Identify which cell holds the provided text, then report its (X, Y) central coordinate. 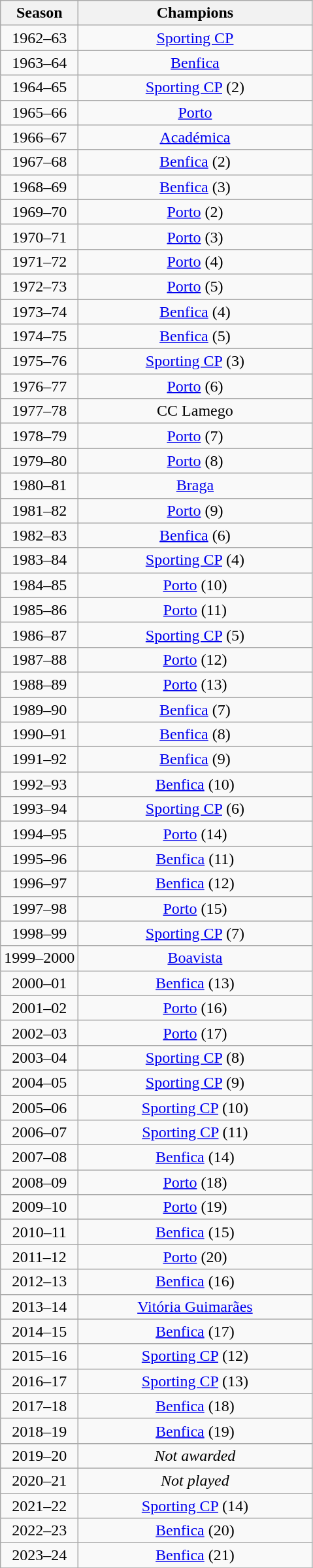
Braga (195, 486)
1968–69 (39, 187)
1975–76 (39, 361)
Sporting CP (4) (195, 560)
Porto (14) (195, 834)
1979–80 (39, 461)
1999–2000 (39, 958)
Benfica (16) (195, 1282)
1986–87 (39, 635)
1980–81 (39, 486)
1990–91 (39, 735)
2005–06 (39, 1108)
1965–66 (39, 112)
1989–90 (39, 709)
Porto (5) (195, 286)
1962–63 (39, 38)
CC Lamego (195, 411)
Benfica (2) (195, 162)
2012–13 (39, 1282)
1963–64 (39, 63)
2011–12 (39, 1257)
1977–78 (39, 411)
1972–73 (39, 286)
Benfica (20) (195, 1531)
Porto (12) (195, 659)
Benfica (10) (195, 784)
Porto (19) (195, 1207)
Porto (13) (195, 684)
Not played (195, 1480)
Boavista (195, 958)
Benfica (19) (195, 1431)
Benfica (12) (195, 884)
2019–20 (39, 1456)
Porto (7) (195, 436)
Sporting CP (3) (195, 361)
Sporting CP (7) (195, 933)
Not awarded (195, 1456)
2013–14 (39, 1307)
Benfica (17) (195, 1331)
2007–08 (39, 1158)
Benfica (9) (195, 759)
2008–09 (39, 1182)
Benfica (3) (195, 187)
Sporting CP (2) (195, 88)
2000–01 (39, 983)
1971–72 (39, 261)
Porto (10) (195, 585)
1981–82 (39, 510)
Sporting CP (11) (195, 1133)
2014–15 (39, 1331)
Champions (195, 13)
2017–18 (39, 1406)
Sporting CP (14) (195, 1505)
Porto (16) (195, 1008)
1982–83 (39, 535)
2016–17 (39, 1381)
Benfica (13) (195, 983)
1978–79 (39, 436)
Sporting CP (8) (195, 1058)
1984–85 (39, 585)
Porto (11) (195, 610)
Académica (195, 137)
Sporting CP (13) (195, 1381)
Benfica (15) (195, 1232)
1994–95 (39, 834)
1996–97 (39, 884)
2004–05 (39, 1082)
Benfica (21) (195, 1556)
2002–03 (39, 1033)
1992–93 (39, 784)
1967–68 (39, 162)
1991–92 (39, 759)
1997–98 (39, 909)
Porto (6) (195, 386)
1974–75 (39, 337)
Porto (18) (195, 1182)
1993–94 (39, 809)
Benfica (8) (195, 735)
2010–11 (39, 1232)
1995–96 (39, 859)
Benfica (6) (195, 535)
Benfica (18) (195, 1406)
2001–02 (39, 1008)
1976–77 (39, 386)
2015–16 (39, 1356)
1973–74 (39, 312)
Season (39, 13)
Sporting CP (9) (195, 1082)
1987–88 (39, 659)
2021–22 (39, 1505)
Benfica (195, 63)
Sporting CP (195, 38)
Benfica (7) (195, 709)
2018–19 (39, 1431)
Porto (195, 112)
2022–23 (39, 1531)
1983–84 (39, 560)
Porto (15) (195, 909)
1964–65 (39, 88)
Sporting CP (12) (195, 1356)
2009–10 (39, 1207)
Vitória Guimarães (195, 1307)
Porto (9) (195, 510)
2020–21 (39, 1480)
Porto (2) (195, 212)
1985–86 (39, 610)
Porto (17) (195, 1033)
2003–04 (39, 1058)
Sporting CP (5) (195, 635)
2023–24 (39, 1556)
Porto (20) (195, 1257)
Benfica (11) (195, 859)
Sporting CP (10) (195, 1108)
2006–07 (39, 1133)
Benfica (4) (195, 312)
1966–67 (39, 137)
1969–70 (39, 212)
Porto (4) (195, 261)
1998–99 (39, 933)
Porto (3) (195, 237)
Benfica (14) (195, 1158)
1970–71 (39, 237)
1988–89 (39, 684)
Porto (8) (195, 461)
Benfica (5) (195, 337)
Sporting CP (6) (195, 809)
